Find where the given text appears and provide that cell's center as [x, y] coordinate. 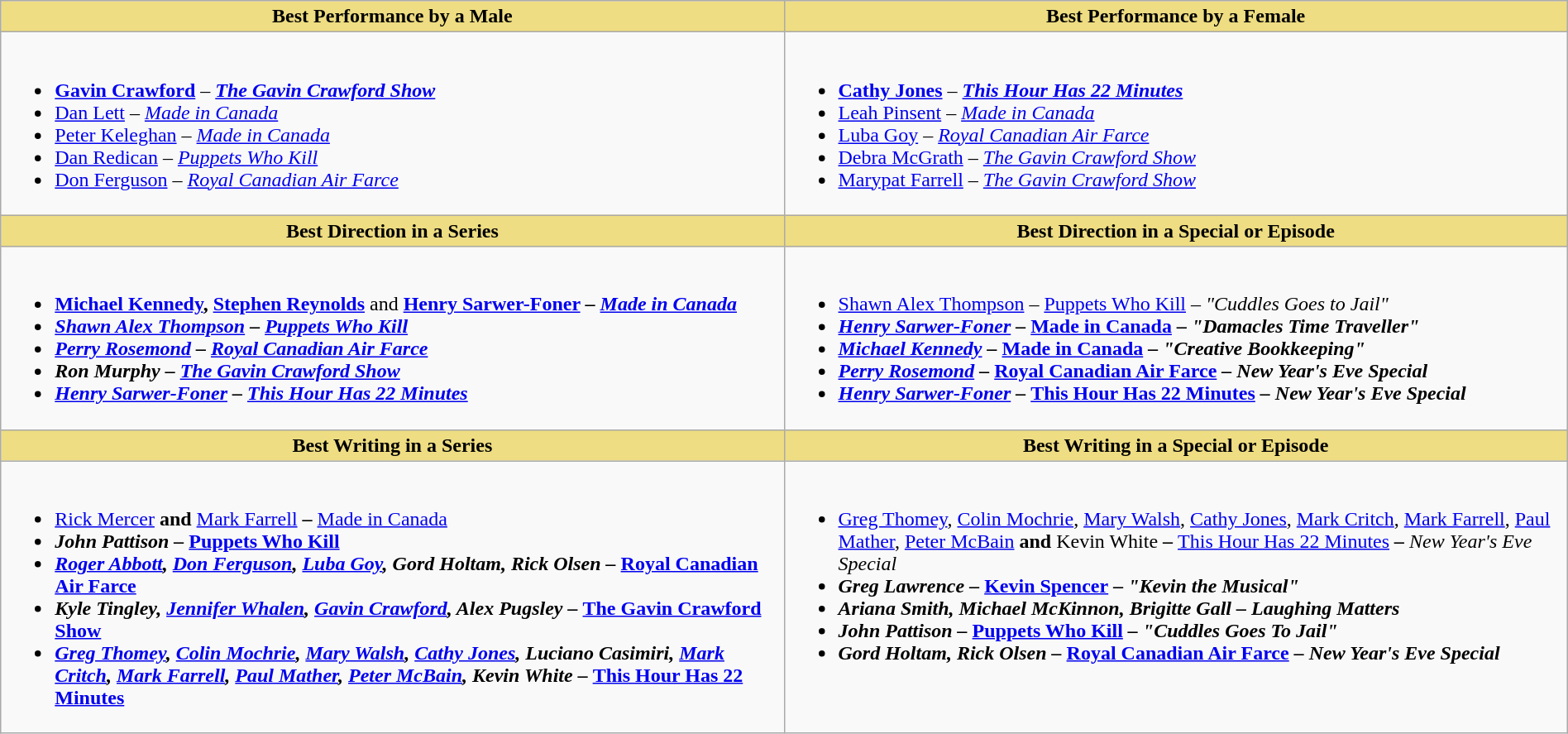
Best Writing in a Series [392, 445]
Best Performance by a Male [392, 17]
Best Writing in a Special or Episode [1176, 445]
Best Direction in a Series [392, 231]
Best Performance by a Female [1176, 17]
Best Direction in a Special or Episode [1176, 231]
